Find where the given text appears and provide that cell's center as [X, Y] coordinate. 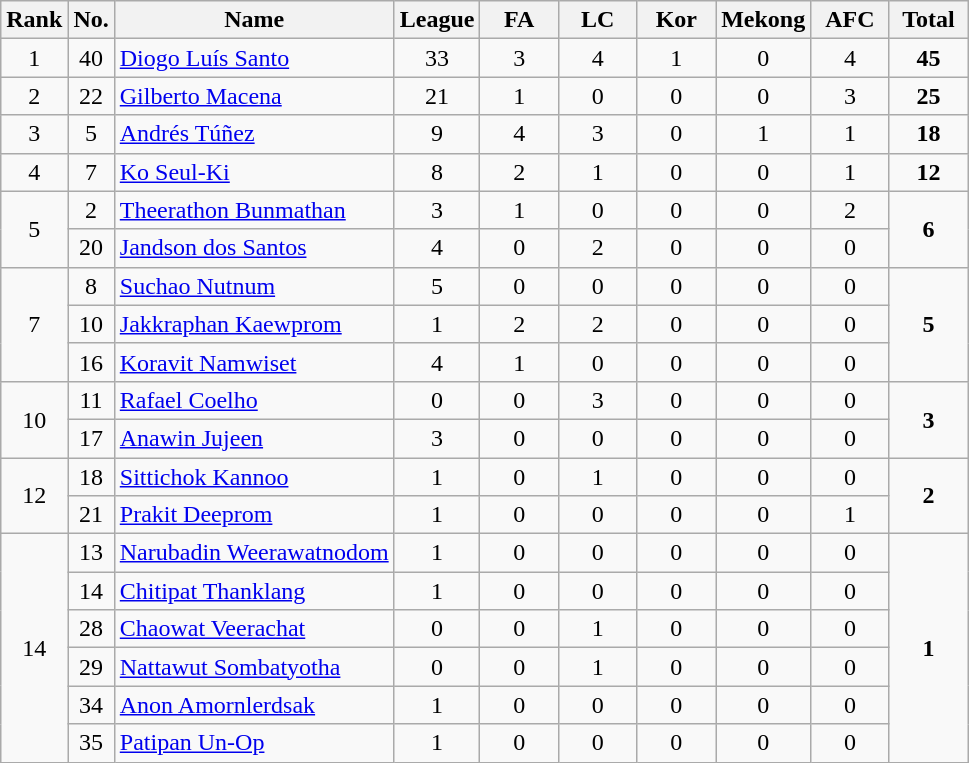
Ko Seul-Ki [254, 172]
Chaowat Veerachat [254, 629]
35 [91, 743]
45 [928, 58]
Gilberto Macena [254, 96]
28 [91, 629]
League [437, 20]
9 [437, 134]
Jandson dos Santos [254, 248]
Nattawut Sombatyotha [254, 667]
FA [520, 20]
Prakit Deeprom [254, 515]
17 [91, 438]
Sittichok Kannoo [254, 477]
Anawin Jujeen [254, 438]
Diogo Luís Santo [254, 58]
40 [91, 58]
29 [91, 667]
AFC [850, 20]
Andrés Túñez [254, 134]
Narubadin Weerawatnodom [254, 553]
Mekong [764, 20]
Chitipat Thanklang [254, 591]
22 [91, 96]
34 [91, 705]
Rank [34, 20]
Patipan Un-Op [254, 743]
Suchao Nutnum [254, 286]
Kor [676, 20]
Koravit Namwiset [254, 362]
Name [254, 20]
Anon Amornlerdsak [254, 705]
No. [91, 20]
LC [598, 20]
20 [91, 248]
13 [91, 553]
33 [437, 58]
Theerathon Bunmathan [254, 210]
Jakkraphan Kaewprom [254, 324]
16 [91, 362]
Rafael Coelho [254, 400]
25 [928, 96]
11 [91, 400]
Total [928, 20]
6 [928, 229]
